Identify which cell holds the provided text, then report its (x, y) central coordinate. 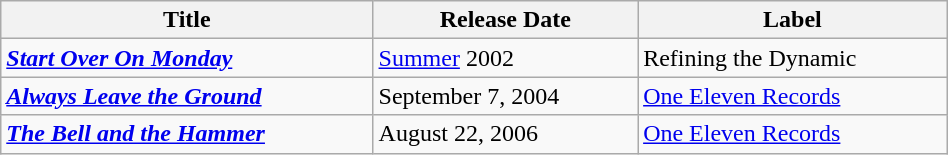
Start Over On Monday (187, 58)
Label (793, 20)
Refining the Dynamic (793, 58)
September 7, 2004 (506, 96)
August 22, 2006 (506, 134)
The Bell and the Hammer (187, 134)
Always Leave the Ground (187, 96)
Summer 2002 (506, 58)
Title (187, 20)
Release Date (506, 20)
